Capture the cell that displays the provided text and extract its (X, Y) central coordinate. 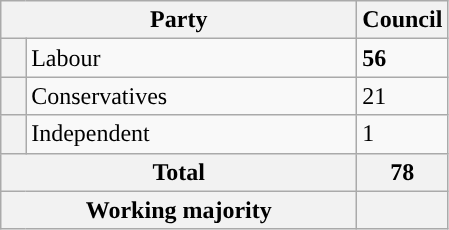
Labour (192, 58)
Total (179, 172)
Independent (192, 134)
78 (402, 172)
56 (402, 58)
Council (402, 20)
Party (179, 20)
21 (402, 96)
Working majority (179, 210)
1 (402, 134)
Conservatives (192, 96)
